Determine the [x, y] coordinate at the center of the cell enclosing the given text.  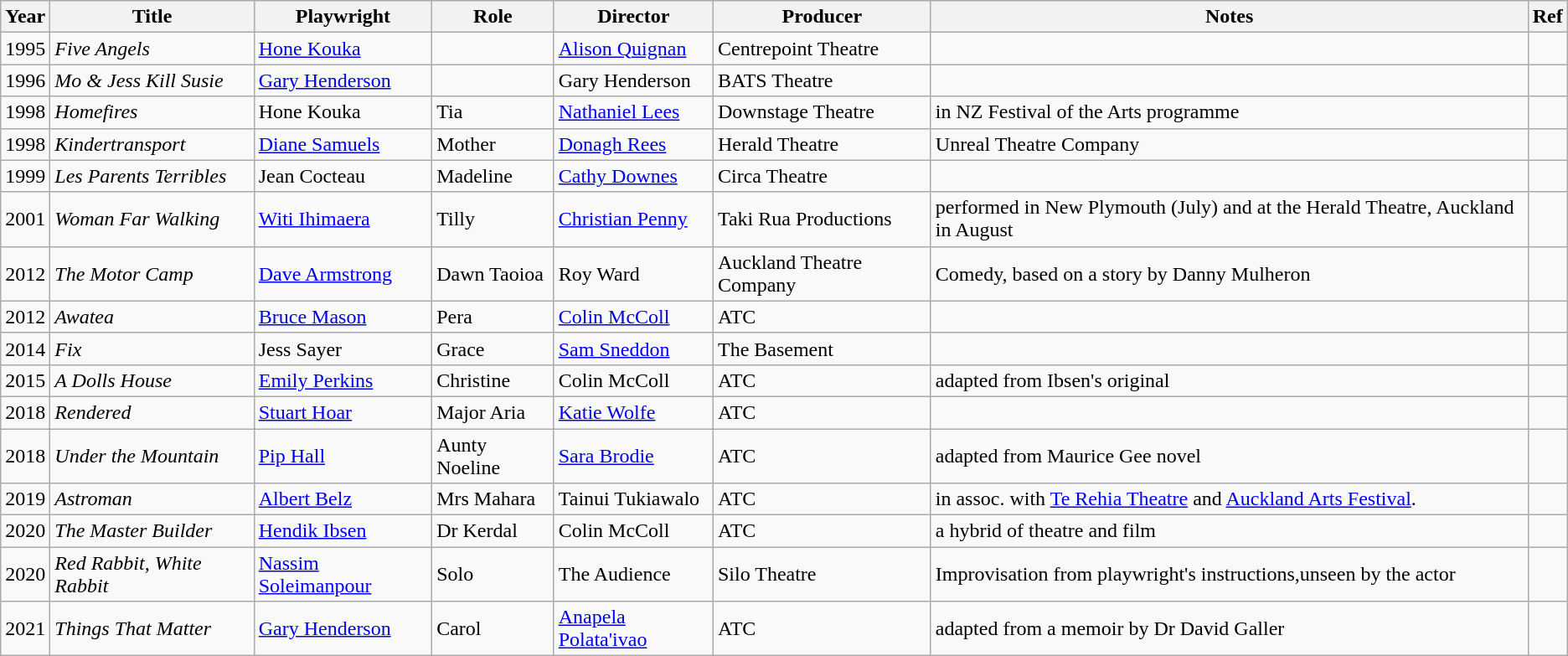
Madeline [493, 176]
Mother [493, 144]
2001 [25, 220]
Jess Sayer [343, 349]
Nathaniel Lees [633, 112]
Carol [493, 628]
Circa Theatre [822, 176]
Donagh Rees [633, 144]
Astroman [152, 499]
Kindertransport [152, 144]
Herald Theatre [822, 144]
in assoc. with Te Rehia Theatre and Auckland Arts Festival. [1230, 499]
Auckland Theatre Company [822, 273]
Ref [1548, 17]
Title [152, 17]
Anapela Polata'ivao [633, 628]
Tia [493, 112]
Five Angels [152, 49]
Rendered [152, 412]
Notes [1230, 17]
Producer [822, 17]
BATS Theatre [822, 80]
Roy Ward [633, 273]
Mo & Jess Kill Susie [152, 80]
Nassim Soleimanpour [343, 575]
A Dolls House [152, 380]
2014 [25, 349]
Hendik Ibsen [343, 531]
Things That Matter [152, 628]
Christian Penny [633, 220]
Pera [493, 317]
The Motor Camp [152, 273]
Awatea [152, 317]
Homefires [152, 112]
Witi Ihimaera [343, 220]
Stuart Hoar [343, 412]
adapted from Maurice Gee novel [1230, 456]
Cathy Downes [633, 176]
Unreal Theatre Company [1230, 144]
Christine [493, 380]
Year [25, 17]
Red Rabbit, White Rabbit [152, 575]
Katie Wolfe [633, 412]
Dawn Taoioa [493, 273]
Taki Rua Productions [822, 220]
Tilly [493, 220]
2019 [25, 499]
Comedy, based on a story by Danny Mulheron [1230, 273]
Albert Belz [343, 499]
Bruce Mason [343, 317]
Emily Perkins [343, 380]
Aunty Noeline [493, 456]
Under the Mountain [152, 456]
Dr Kerdal [493, 531]
The Basement [822, 349]
The Master Builder [152, 531]
adapted from a memoir by Dr David Galler [1230, 628]
adapted from Ibsen's original [1230, 380]
Pip Hall [343, 456]
Sara Brodie [633, 456]
Grace [493, 349]
2015 [25, 380]
2021 [25, 628]
Mrs Mahara [493, 499]
Dave Armstrong [343, 273]
Director [633, 17]
Sam Sneddon [633, 349]
Les Parents Terribles [152, 176]
1996 [25, 80]
Centrepoint Theatre [822, 49]
Fix [152, 349]
Role [493, 17]
Alison Quignan [633, 49]
1995 [25, 49]
performed in New Plymouth (July) and at the Herald Theatre, Auckland in August [1230, 220]
a hybrid of theatre and film [1230, 531]
Solo [493, 575]
Improvisation from playwright's instructions,unseen by the actor [1230, 575]
Jean Cocteau [343, 176]
Major Aria [493, 412]
Downstage Theatre [822, 112]
Tainui Tukiawalo [633, 499]
Diane Samuels [343, 144]
Playwright [343, 17]
Woman Far Walking [152, 220]
1999 [25, 176]
in NZ Festival of the Arts programme [1230, 112]
Silo Theatre [822, 575]
The Audience [633, 575]
